Return [x, y] of the center of cell containing provided text 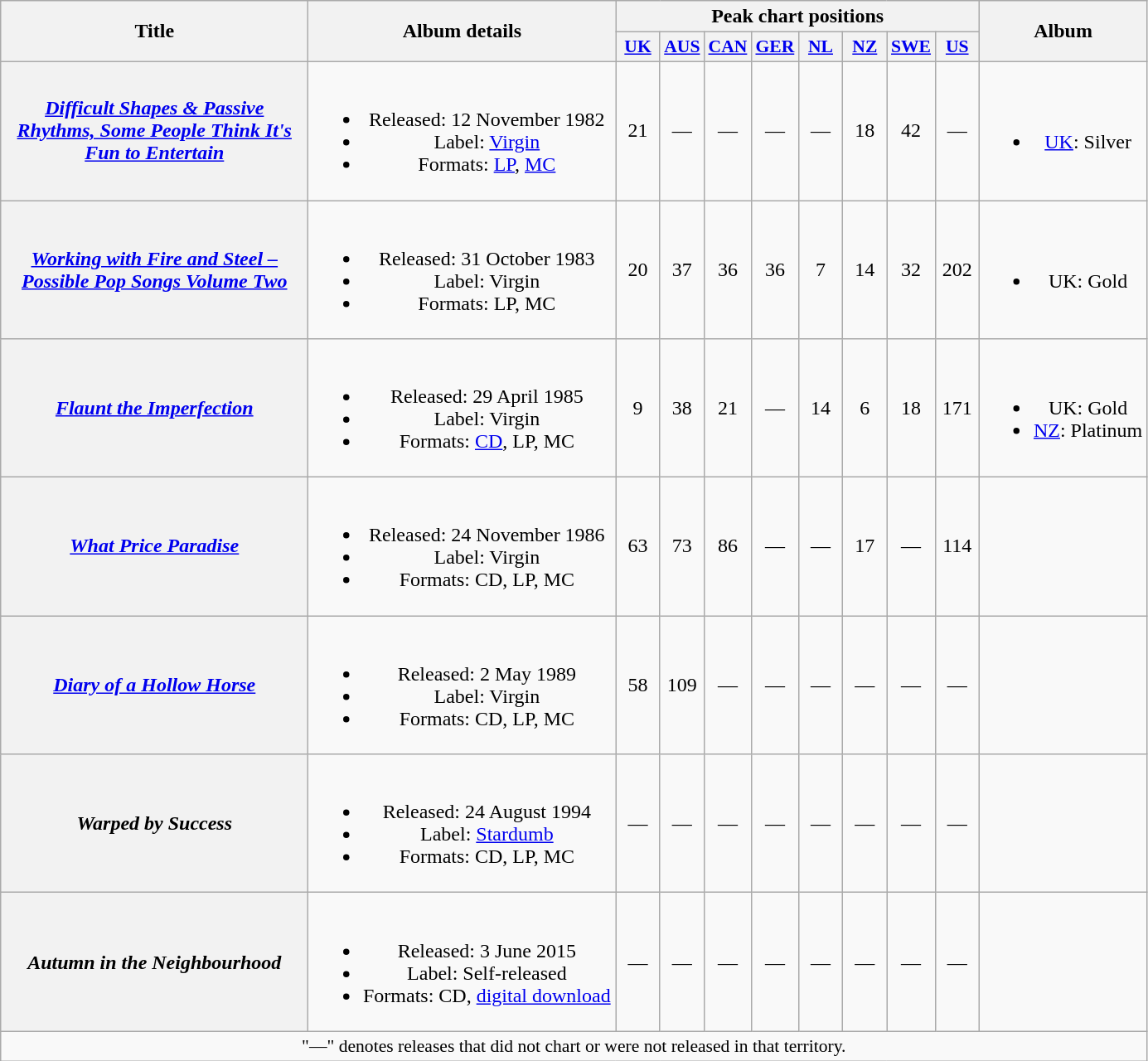
Working with Fire and Steel – Possible Pop Songs Volume Two [154, 270]
Album details [463, 31]
Released: 31 October 1983Label: VirginFormats: LP, MC [463, 270]
6 [865, 408]
Flaunt the Imperfection [154, 408]
73 [681, 547]
20 [638, 270]
AUS [681, 47]
38 [681, 408]
Title [154, 31]
US [957, 47]
UK: Gold [1063, 270]
UK: GoldNZ: Platinum [1063, 408]
202 [957, 270]
NL [821, 47]
109 [681, 685]
114 [957, 547]
63 [638, 547]
Album [1063, 31]
Released: 12 November 1982Label: VirginFormats: LP, MC [463, 131]
NZ [865, 47]
Warped by Success [154, 824]
Released: 24 November 1986Label: VirginFormats: CD, LP, MC [463, 547]
Released: 24 August 1994Label: StardumbFormats: CD, LP, MC [463, 824]
32 [911, 270]
GER [774, 47]
Difficult Shapes & Passive Rhythms, Some People Think It's Fun to Entertain [154, 131]
42 [911, 131]
UK [638, 47]
7 [821, 270]
CAN [728, 47]
What Price Paradise [154, 547]
SWE [911, 47]
Autumn in the Neighbourhood [154, 962]
17 [865, 547]
"—" denotes releases that did not chart or were not released in that territory. [574, 1046]
Released: 3 June 2015Label: Self-releasedFormats: CD, digital download [463, 962]
Diary of a Hollow Horse [154, 685]
Released: 29 April 1985Label: VirginFormats: CD, LP, MC [463, 408]
Peak chart positions [797, 17]
37 [681, 270]
Released: 2 May 1989Label: VirginFormats: CD, LP, MC [463, 685]
58 [638, 685]
UK: Silver [1063, 131]
171 [957, 408]
86 [728, 547]
9 [638, 408]
